Determine the (x, y) coordinate at the center of the cell enclosing the given text.  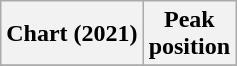
Peakposition (189, 34)
Chart (2021) (72, 34)
